Scan for the cell matching the given text and deliver its [X, Y] coordinate at center. 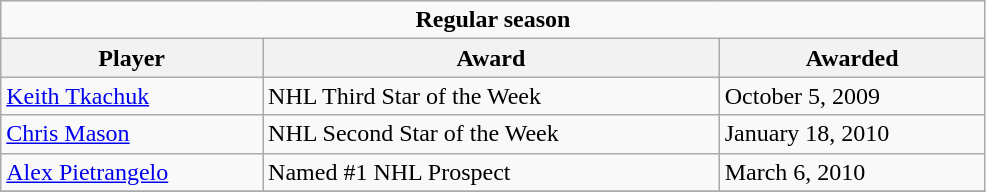
Player [132, 58]
October 5, 2009 [852, 96]
Awarded [852, 58]
January 18, 2010 [852, 134]
NHL Second Star of the Week [492, 134]
Keith Tkachuk [132, 96]
NHL Third Star of the Week [492, 96]
Regular season [493, 20]
Award [492, 58]
Named #1 NHL Prospect [492, 172]
Alex Pietrangelo [132, 172]
March 6, 2010 [852, 172]
Chris Mason [132, 134]
